Search for the cell housing the specified text and yield its (X, Y) center coordinate. 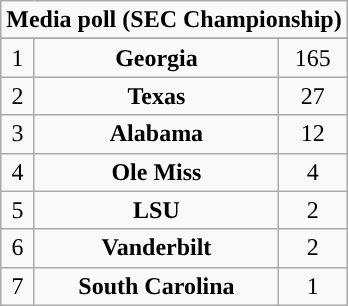
7 (18, 286)
3 (18, 134)
Vanderbilt (156, 248)
165 (314, 58)
27 (314, 96)
South Carolina (156, 286)
6 (18, 248)
Alabama (156, 134)
Media poll (SEC Championship) (174, 20)
Ole Miss (156, 172)
LSU (156, 210)
5 (18, 210)
12 (314, 134)
Texas (156, 96)
Georgia (156, 58)
